Capture the cell that displays the provided text and extract its (X, Y) central coordinate. 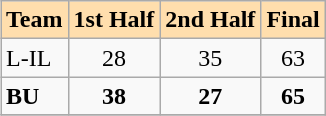
28 (114, 58)
65 (293, 96)
2nd Half (210, 20)
35 (210, 58)
Team (34, 20)
27 (210, 96)
38 (114, 96)
Final (293, 20)
BU (34, 96)
63 (293, 58)
1st Half (114, 20)
L-IL (34, 58)
